For the text-containing cell, return its midpoint in (x, y) coordinate format. 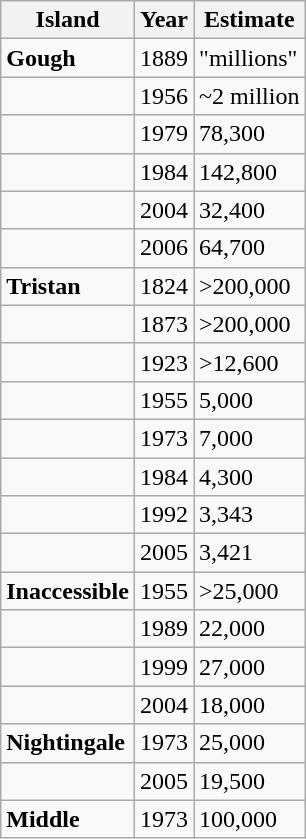
"millions" (250, 58)
5,000 (250, 400)
Year (164, 20)
>25,000 (250, 591)
1992 (164, 515)
1824 (164, 286)
18,000 (250, 705)
4,300 (250, 477)
1999 (164, 667)
78,300 (250, 134)
Estimate (250, 20)
Nightingale (68, 743)
100,000 (250, 819)
32,400 (250, 210)
25,000 (250, 743)
27,000 (250, 667)
Tristan (68, 286)
2006 (164, 248)
1923 (164, 362)
>12,600 (250, 362)
3,421 (250, 553)
22,000 (250, 629)
1956 (164, 96)
64,700 (250, 248)
Island (68, 20)
7,000 (250, 438)
Inaccessible (68, 591)
3,343 (250, 515)
1873 (164, 324)
Middle (68, 819)
~2 million (250, 96)
19,500 (250, 781)
Gough (68, 58)
1989 (164, 629)
1979 (164, 134)
1889 (164, 58)
142,800 (250, 172)
